Scan for the cell matching the given text and deliver its [x, y] coordinate at center. 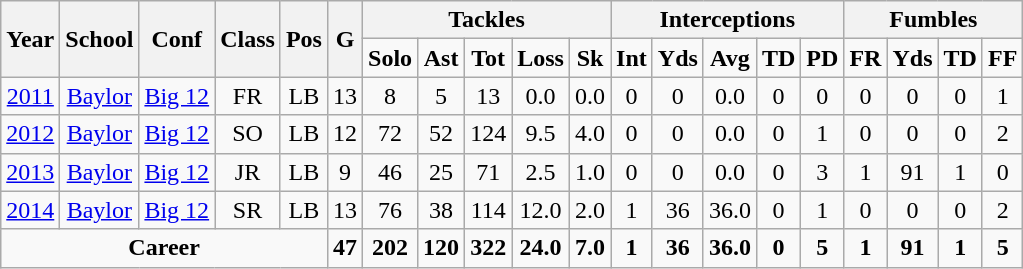
SO [248, 134]
School [100, 39]
120 [442, 248]
12.0 [541, 210]
Career [164, 248]
71 [488, 172]
PD [822, 58]
Interceptions [728, 20]
47 [344, 248]
124 [488, 134]
52 [442, 134]
2013 [30, 172]
2011 [30, 96]
25 [442, 172]
SR [248, 210]
Ast [442, 58]
24.0 [541, 248]
76 [390, 210]
Avg [730, 58]
202 [390, 248]
46 [390, 172]
8 [390, 96]
322 [488, 248]
Tot [488, 58]
2012 [30, 134]
Solo [390, 58]
3 [822, 172]
FF [1002, 58]
72 [390, 134]
7.0 [590, 248]
38 [442, 210]
12 [344, 134]
JR [248, 172]
1.0 [590, 172]
Year [30, 39]
Fumbles [934, 20]
Pos [304, 39]
114 [488, 210]
2.5 [541, 172]
G [344, 39]
Class [248, 39]
9 [344, 172]
2014 [30, 210]
2.0 [590, 210]
9.5 [541, 134]
Tackles [487, 20]
Conf [177, 39]
Loss [541, 58]
4.0 [590, 134]
Sk [590, 58]
Int [632, 58]
